Provide the [x, y] coordinate of the cell's center where the given text is located.  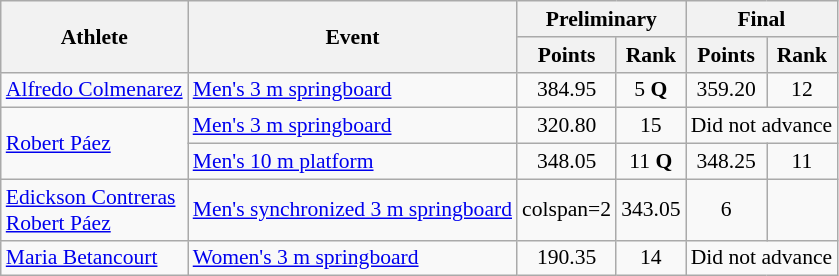
Women's 3 m springboard [352, 258]
Event [352, 36]
Final [762, 19]
320.80 [566, 126]
190.35 [566, 258]
11 Q [650, 162]
5 Q [650, 90]
384.95 [566, 90]
colspan=2 [566, 210]
11 [802, 162]
Men's synchronized 3 m springboard [352, 210]
348.05 [566, 162]
Men's 10 m platform [352, 162]
Preliminary [602, 19]
15 [650, 126]
14 [650, 258]
348.25 [726, 162]
Alfredo Colmenarez [94, 90]
Athlete [94, 36]
12 [802, 90]
343.05 [650, 210]
Maria Betancourt [94, 258]
359.20 [726, 90]
6 [726, 210]
Edickson ContrerasRobert Páez [94, 210]
Robert Páez [94, 144]
